Return [x, y] of the center of cell containing provided text 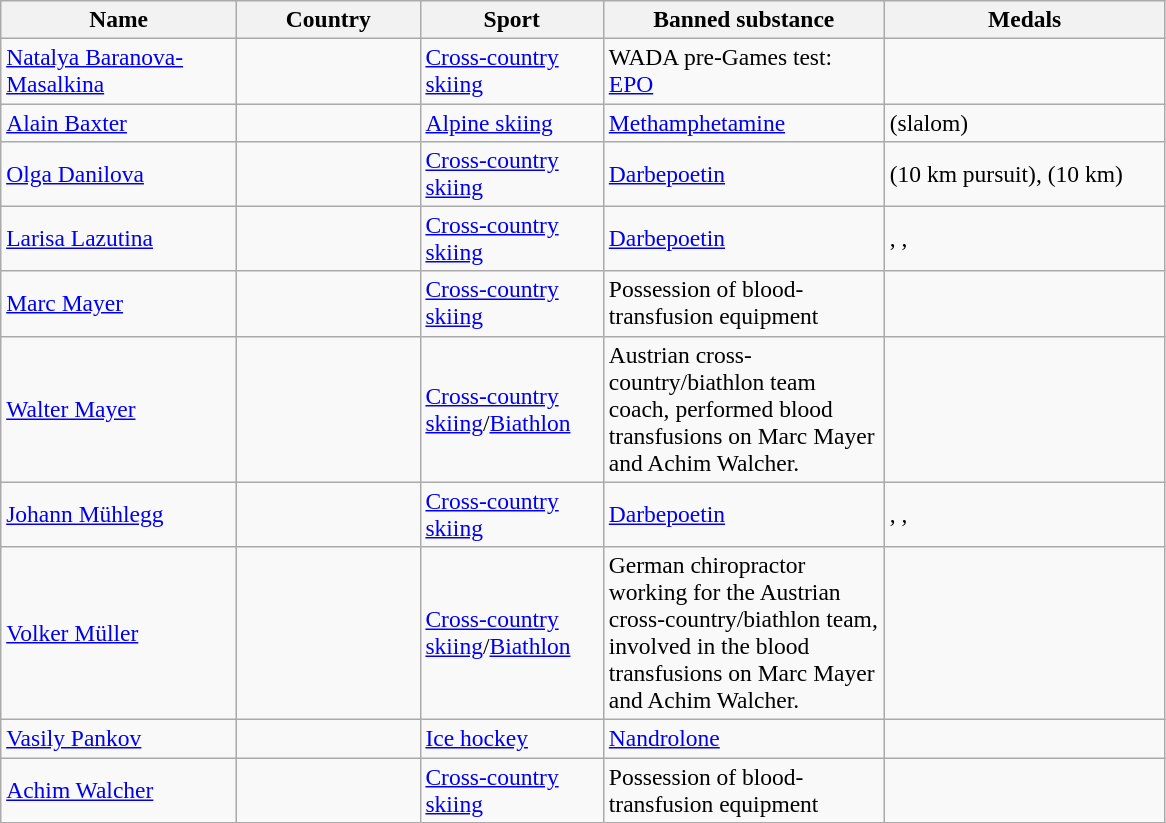
Volker Müller [119, 632]
Vasily Pankov [119, 738]
Methamphetamine [744, 122]
Banned substance [744, 19]
(slalom) [1024, 122]
Johann Mühlegg [119, 514]
Walter Mayer [119, 409]
Olga Danilova [119, 174]
Medals [1024, 19]
Country [328, 19]
Natalya Baranova-Masalkina [119, 70]
Name [119, 19]
Ice hockey [512, 738]
(10 km pursuit), (10 km) [1024, 174]
Austrian cross-country/biathlon team coach, performed blood transfusions on Marc Mayer and Achim Walcher. [744, 409]
Larisa Lazutina [119, 238]
Achim Walcher [119, 790]
German chiropractor working for the Austrian cross-country/biathlon team, involved in the blood transfusions on Marc Mayer and Achim Walcher. [744, 632]
Nandrolone [744, 738]
Alpine skiing [512, 122]
Alain Baxter [119, 122]
Marc Mayer [119, 304]
WADA pre-Games test: EPO [744, 70]
Sport [512, 19]
